From the cell containing the given text, extract its center point as (X, Y) coordinate. 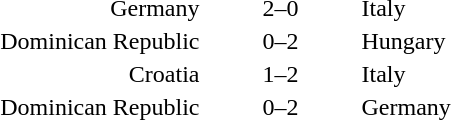
1–2 (280, 74)
0–2 (280, 41)
